Find where the given text appears and provide that cell's center as (X, Y) coordinate. 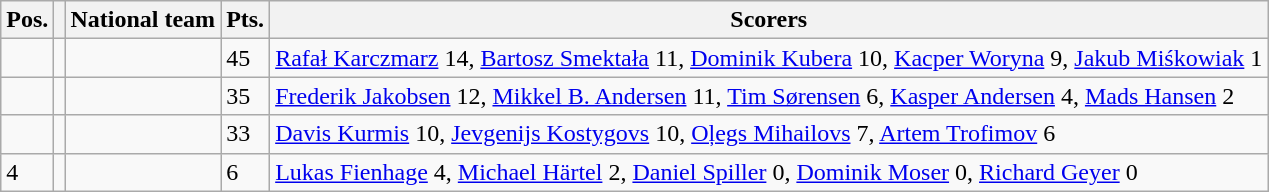
National team (143, 20)
Lukas Fienhage 4, Michael Härtel 2, Daniel Spiller 0, Dominik Moser 0, Richard Geyer 0 (769, 172)
33 (246, 134)
Pts. (246, 20)
45 (246, 58)
35 (246, 96)
Frederik Jakobsen 12, Mikkel B. Andersen 11, Tim Sørensen 6, Kasper Andersen 4, Mads Hansen 2 (769, 96)
Davis Kurmis 10, Jevgenijs Kostygovs 10, Oļegs Mihailovs 7, Artem Trofimov 6 (769, 134)
6 (246, 172)
4 (28, 172)
Scorers (769, 20)
Pos. (28, 20)
Rafał Karczmarz 14, Bartosz Smektała 11, Dominik Kubera 10, Kacper Woryna 9, Jakub Miśkowiak 1 (769, 58)
